Capture the cell that displays the provided text and extract its (X, Y) central coordinate. 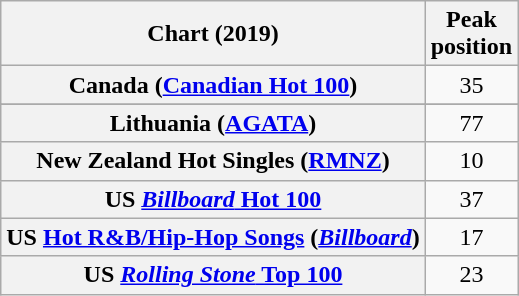
35 (471, 85)
Chart (2019) (213, 34)
23 (471, 275)
37 (471, 199)
17 (471, 237)
77 (471, 123)
10 (471, 161)
Peakposition (471, 34)
US Billboard Hot 100 (213, 199)
Canada (Canadian Hot 100) (213, 85)
Lithuania (AGATA) (213, 123)
US Hot R&B/Hip-Hop Songs (Billboard) (213, 237)
New Zealand Hot Singles (RMNZ) (213, 161)
US Rolling Stone Top 100 (213, 275)
